From the cell containing the given text, extract its center point as [x, y] coordinate. 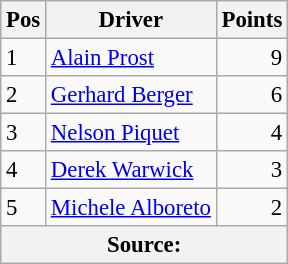
Alain Prost [132, 58]
Driver [132, 20]
9 [252, 58]
6 [252, 95]
Michele Alboreto [132, 208]
5 [24, 208]
Gerhard Berger [132, 95]
Pos [24, 20]
Derek Warwick [132, 170]
Nelson Piquet [132, 133]
Source: [144, 245]
1 [24, 58]
Points [252, 20]
